Detect which cell encompasses the target text, then output its (x, y) center coordinate. 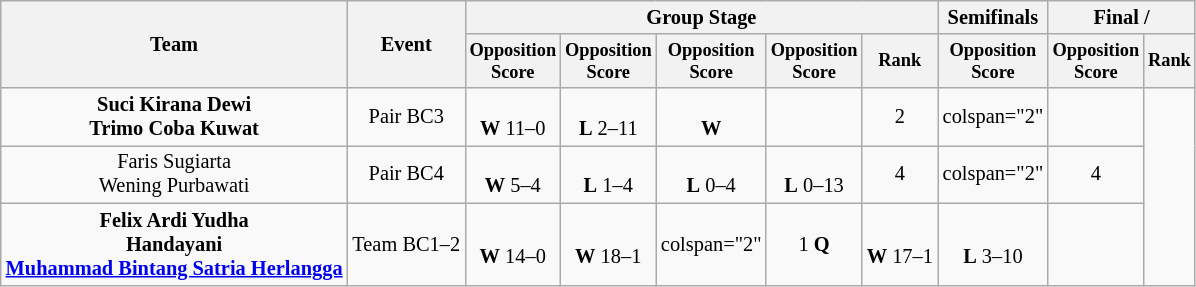
W (711, 117)
Team (174, 44)
L 3–10 (993, 244)
W 11–0 (513, 117)
Pair BC4 (406, 174)
L 0–4 (711, 174)
Felix Ardi YudhaHandayaniMuhammad Bintang Satria Herlangga (174, 244)
W 17–1 (900, 244)
W 14–0 (513, 244)
Final / (1122, 17)
Event (406, 44)
2 (900, 117)
Semifinals (993, 17)
Suci Kirana DewiTrimo Coba Kuwat (174, 117)
Pair BC3 (406, 117)
W 18–1 (609, 244)
Team BC1–2 (406, 244)
L 2–11 (609, 117)
Group Stage (702, 17)
L 0–13 (814, 174)
Faris SugiartaWening Purbawati (174, 174)
L 1–4 (609, 174)
1 Q (814, 244)
W 5–4 (513, 174)
